Search for the cell housing the specified text and yield its [X, Y] center coordinate. 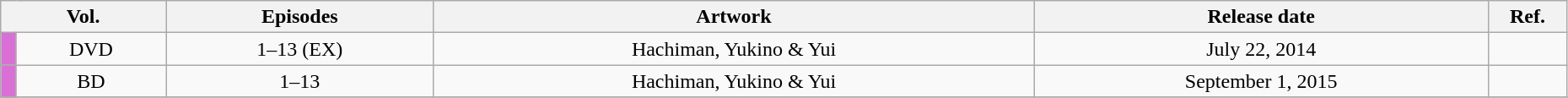
Episodes [300, 17]
Vol. [84, 17]
September 1, 2015 [1262, 81]
July 22, 2014 [1262, 49]
Ref. [1528, 17]
Artwork [734, 17]
1–13 [300, 81]
BD [91, 81]
DVD [91, 49]
Release date [1262, 17]
1–13 (EX) [300, 49]
